Extract the (x, y) coordinate from the center of the cell holding the provided text.  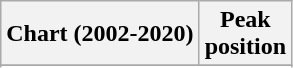
Chart (2002-2020) (100, 34)
Peakposition (245, 34)
